Return the [x, y] coordinate for the center point of the cell that contains the specified text.  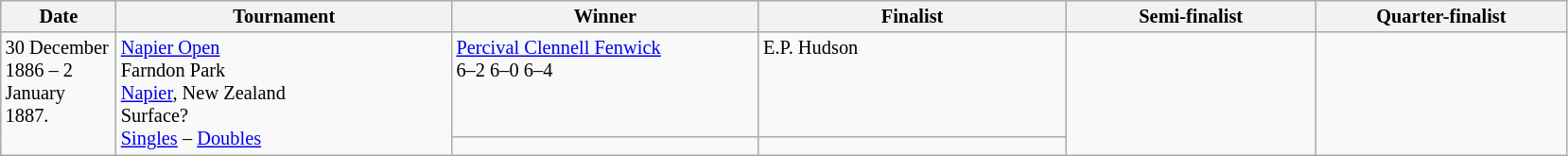
Napier OpenFarndon ParkNapier, New ZealandSurface?Singles – Doubles [284, 94]
E.P. Hudson [912, 85]
Finalist [912, 16]
Percival Clennell Fenwick6–2 6–0 6–4 [605, 85]
Date [59, 16]
Tournament [284, 16]
Semi-finalist [1192, 16]
30 December 1886 – 2 January 1887. [59, 94]
Quarter-finalist [1441, 16]
Winner [605, 16]
